Determine the [x, y] coordinate at the center of the cell enclosing the given text.  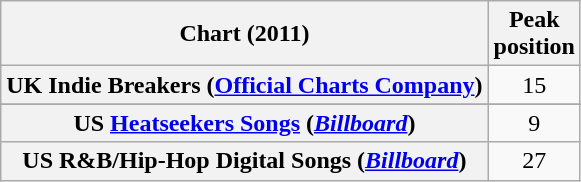
US Heatseekers Songs (Billboard) [244, 123]
15 [534, 85]
US R&B/Hip-Hop Digital Songs (Billboard) [244, 161]
Peakposition [534, 34]
27 [534, 161]
9 [534, 123]
UK Indie Breakers (Official Charts Company) [244, 85]
Chart (2011) [244, 34]
